Search for the cell housing the specified text and yield its [X, Y] center coordinate. 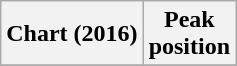
Chart (2016) [72, 34]
Peakposition [189, 34]
